Capture the cell that displays the provided text and extract its (X, Y) central coordinate. 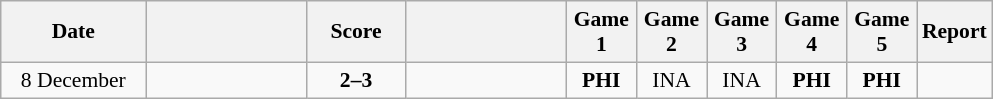
Game 2 (671, 32)
Score (356, 32)
Game 1 (601, 32)
2–3 (356, 80)
8 December (74, 80)
Game 4 (812, 32)
Game 3 (741, 32)
Date (74, 32)
Game 5 (882, 32)
Report (954, 32)
